Output the [x, y] coordinate of the center of the cell containing the given text.  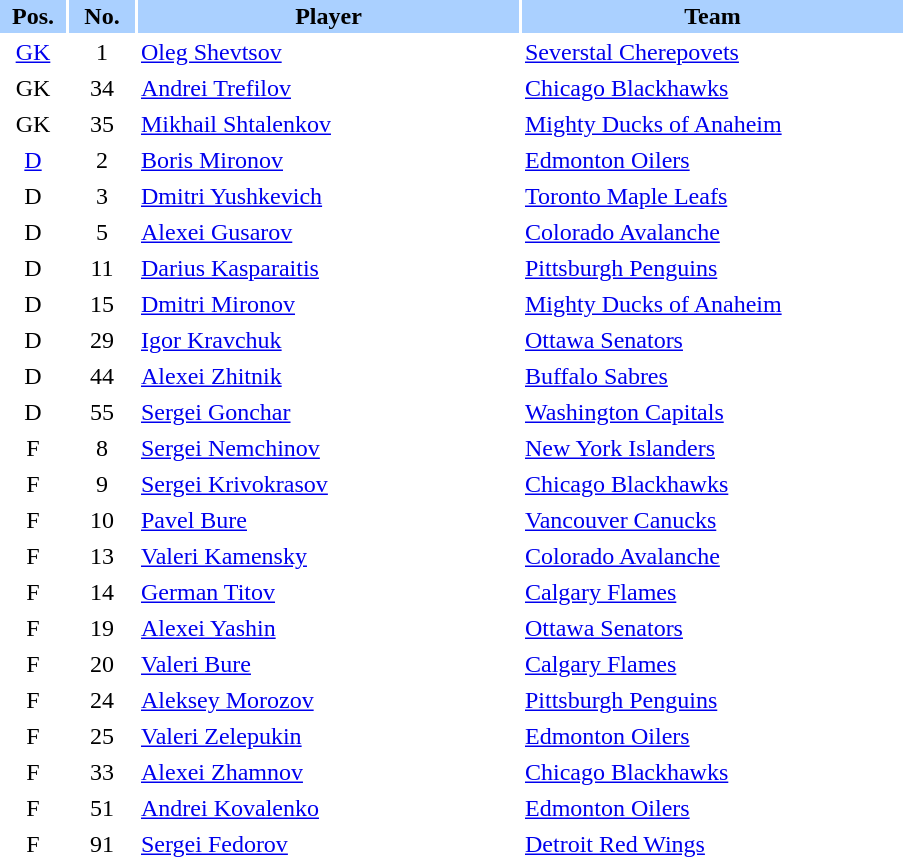
44 [102, 376]
Valeri Zelepukin [328, 736]
Alexei Zhitnik [328, 376]
55 [102, 412]
8 [102, 448]
24 [102, 700]
5 [102, 232]
Alexei Gusarov [328, 232]
1 [102, 52]
Dmitri Mironov [328, 304]
10 [102, 520]
Valeri Kamensky [328, 556]
14 [102, 592]
Alexei Zhamnov [328, 772]
29 [102, 340]
13 [102, 556]
35 [102, 124]
Sergei Krivokrasov [328, 484]
3 [102, 196]
Sergei Gonchar [328, 412]
Andrei Trefilov [328, 88]
Oleg Shevtsov [328, 52]
Aleksey Morozov [328, 700]
Player [328, 16]
20 [102, 664]
Dmitri Yushkevich [328, 196]
Valeri Bure [328, 664]
Sergei Nemchinov [328, 448]
Vancouver Canucks [712, 520]
No. [102, 16]
15 [102, 304]
Team [712, 16]
Toronto Maple Leafs [712, 196]
Igor Kravchuk [328, 340]
Alexei Yashin [328, 628]
Pavel Bure [328, 520]
11 [102, 268]
New York Islanders [712, 448]
34 [102, 88]
2 [102, 160]
33 [102, 772]
Andrei Kovalenko [328, 808]
Buffalo Sabres [712, 376]
German Titov [328, 592]
51 [102, 808]
25 [102, 736]
Darius Kasparaitis [328, 268]
Pos. [33, 16]
9 [102, 484]
Mikhail Shtalenkov [328, 124]
Severstal Cherepovets [712, 52]
19 [102, 628]
Boris Mironov [328, 160]
Washington Capitals [712, 412]
